Scan for the cell matching the given text and deliver its (x, y) coordinate at center. 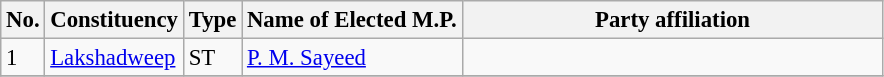
No. (23, 20)
Type (212, 20)
Name of Elected M.P. (352, 20)
P. M. Sayeed (352, 58)
1 (23, 58)
Lakshadweep (114, 58)
Constituency (114, 20)
Party affiliation (672, 20)
ST (212, 58)
